Search for the cell housing the specified text and yield its [X, Y] center coordinate. 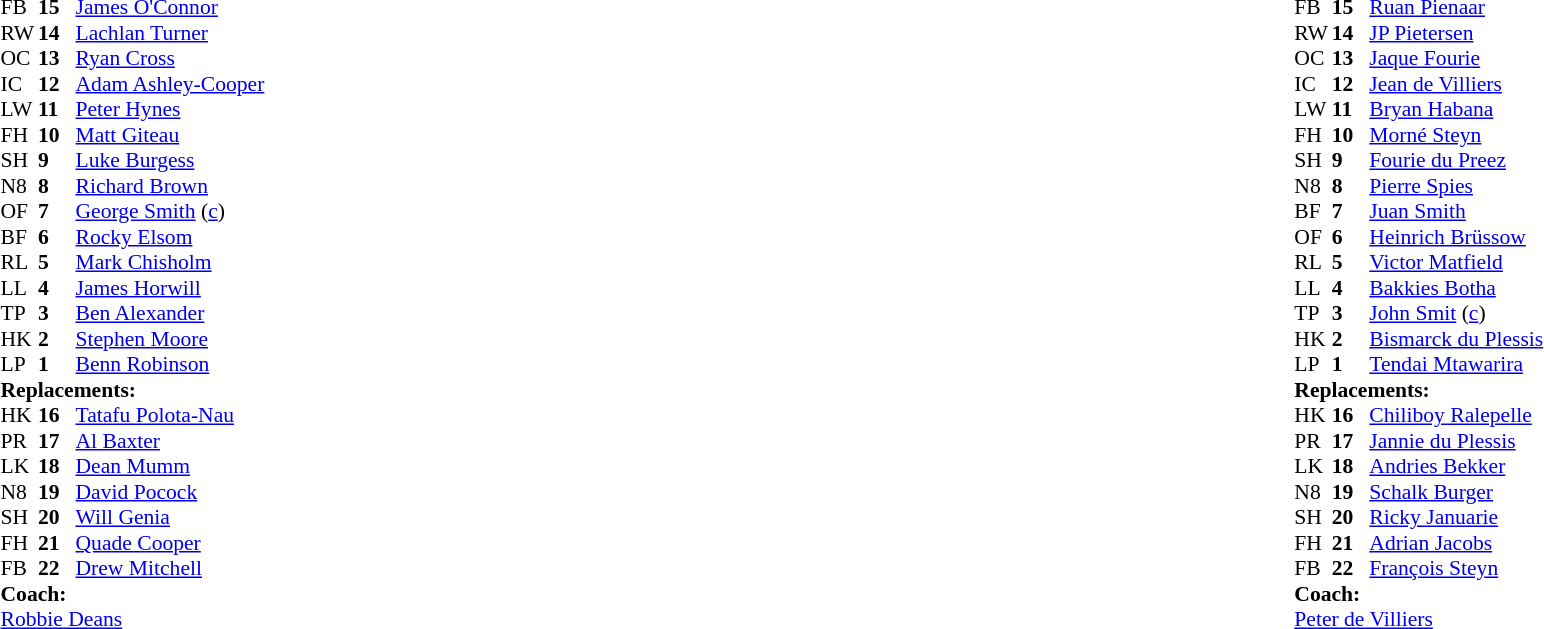
Ricky Januarie [1456, 517]
Bakkies Botha [1456, 288]
Richard Brown [170, 186]
JP Pietersen [1456, 33]
Adam Ashley-Cooper [170, 84]
Matt Giteau [170, 135]
Fourie du Preez [1456, 161]
Al Baxter [170, 441]
Mark Chisholm [170, 263]
Tatafu Polota-Nau [170, 415]
Tendai Mtawarira [1456, 365]
Pierre Spies [1456, 186]
Juan Smith [1456, 211]
Heinrich Brüssow [1456, 237]
Drew Mitchell [170, 569]
Chiliboy Ralepelle [1456, 415]
Ben Alexander [170, 313]
Peter Hynes [170, 109]
John Smit (c) [1456, 313]
François Steyn [1456, 569]
Ryan Cross [170, 59]
Stephen Moore [170, 339]
Bismarck du Plessis [1456, 339]
Benn Robinson [170, 365]
Morné Steyn [1456, 135]
Rocky Elsom [170, 237]
Luke Burgess [170, 161]
Adrian Jacobs [1456, 543]
Victor Matfield [1456, 263]
Schalk Burger [1456, 492]
Andries Bekker [1456, 467]
David Pocock [170, 492]
Jean de Villiers [1456, 84]
George Smith (c) [170, 211]
Jannie du Plessis [1456, 441]
Dean Mumm [170, 467]
Jaque Fourie [1456, 59]
James Horwill [170, 288]
Will Genia [170, 517]
Lachlan Turner [170, 33]
Bryan Habana [1456, 109]
Quade Cooper [170, 543]
